Detect which cell encompasses the target text, then output its [x, y] center coordinate. 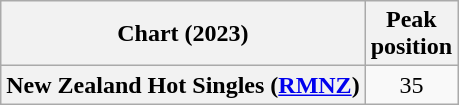
Chart (2023) [183, 34]
Peakposition [411, 34]
New Zealand Hot Singles (RMNZ) [183, 85]
35 [411, 85]
